Return [X, Y] of the center of cell containing provided text 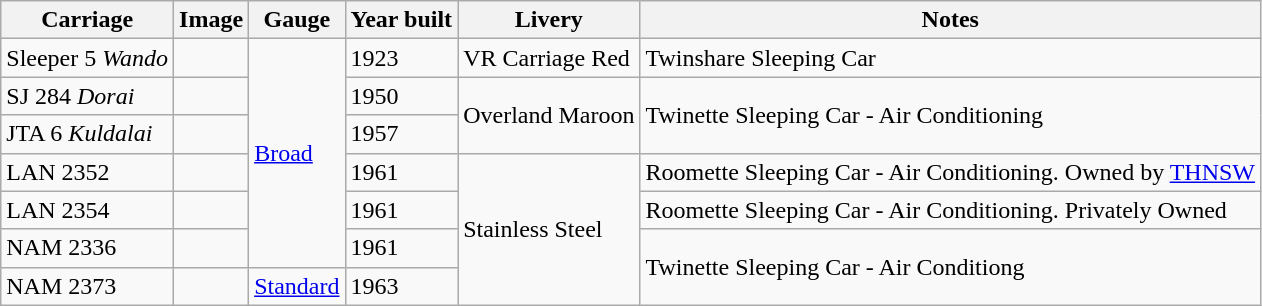
LAN 2352 [88, 172]
NAM 2373 [88, 286]
NAM 2336 [88, 248]
Broad [297, 153]
Roomette Sleeping Car - Air Conditioning. Owned by THNSW [950, 172]
1957 [402, 134]
LAN 2354 [88, 210]
JTA 6 Kuldalai [88, 134]
Roomette Sleeping Car - Air Conditioning. Privately Owned [950, 210]
Carriage [88, 20]
Overland Maroon [549, 115]
1923 [402, 58]
Gauge [297, 20]
Year built [402, 20]
Livery [549, 20]
Standard [297, 286]
Twinette Sleeping Car - Air Conditiong [950, 267]
Twinshare Sleeping Car [950, 58]
SJ 284 Dorai [88, 96]
VR Carriage Red [549, 58]
1950 [402, 96]
Image [212, 20]
Twinette Sleeping Car - Air Conditioning [950, 115]
1963 [402, 286]
Sleeper 5 Wando [88, 58]
Notes [950, 20]
Stainless Steel [549, 229]
